Capture the cell that displays the provided text and extract its [X, Y] central coordinate. 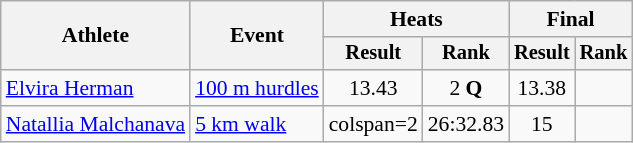
13.43 [374, 88]
Natallia Malchanava [96, 124]
15 [542, 124]
Athlete [96, 36]
26:32.83 [466, 124]
Event [257, 36]
2 Q [466, 88]
Heats [416, 19]
Elvira Herman [96, 88]
colspan=2 [374, 124]
Final [570, 19]
100 m hurdles [257, 88]
13.38 [542, 88]
5 km walk [257, 124]
